Extract the (x, y) coordinate from the center of the cell holding the provided text.  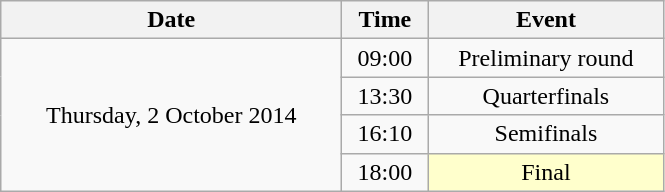
13:30 (385, 96)
Event (546, 20)
18:00 (385, 172)
Final (546, 172)
Thursday, 2 October 2014 (172, 115)
Quarterfinals (546, 96)
Semifinals (546, 134)
Time (385, 20)
16:10 (385, 134)
Preliminary round (546, 58)
Date (172, 20)
09:00 (385, 58)
